Capture the cell that displays the provided text and extract its [X, Y] central coordinate. 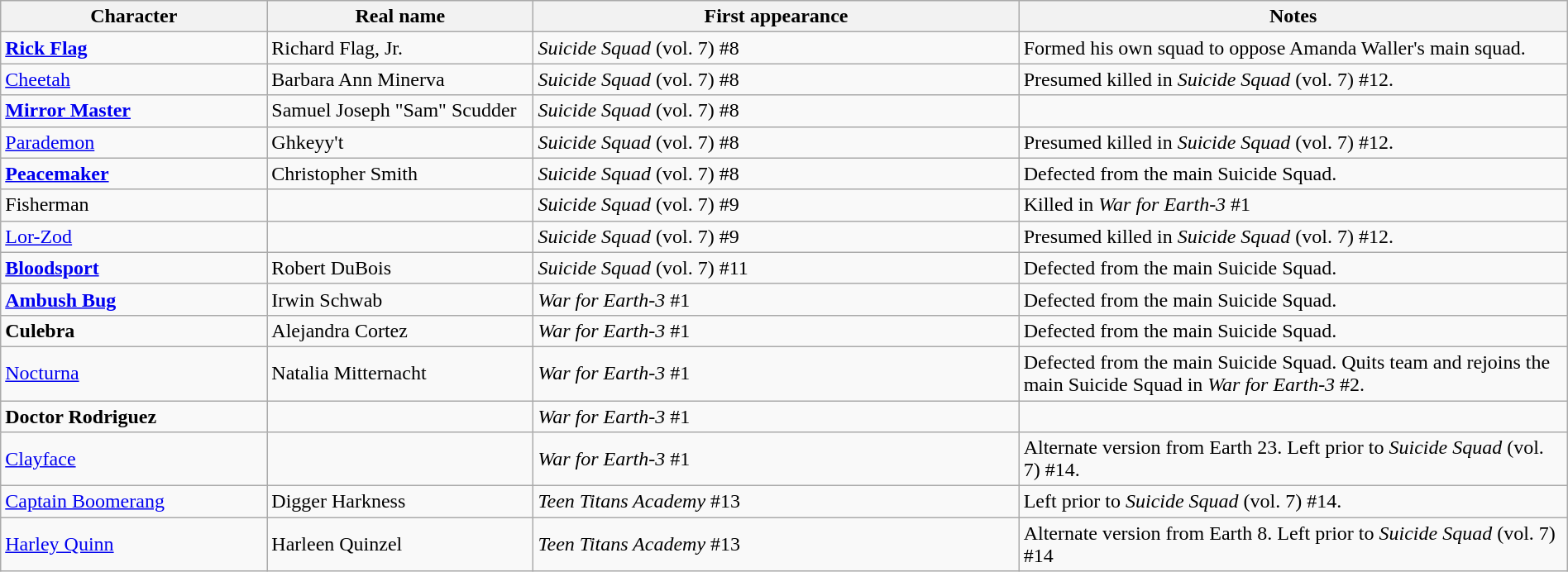
Defected from the main Suicide Squad. Quits team and rejoins the main Suicide Squad in War for Earth-3 #2. [1293, 374]
First appearance [776, 17]
Robert DuBois [400, 268]
Lor-Zod [134, 236]
Clayface [134, 460]
Formed his own squad to oppose Amanda Waller's main squad. [1293, 48]
Cheetah [134, 79]
Fisherman [134, 205]
Notes [1293, 17]
Peacemaker [134, 174]
Ambush Bug [134, 299]
Natalia Mitternacht [400, 374]
Left prior to Suicide Squad (vol. 7) #14. [1293, 502]
Suicide Squad (vol. 7) #11 [776, 268]
Christopher Smith [400, 174]
Irwin Schwab [400, 299]
Harleen Quinzel [400, 544]
Barbara Ann Minerva [400, 79]
Samuel Joseph "Sam" Scudder [400, 111]
Richard Flag, Jr. [400, 48]
Culebra [134, 331]
Killed in War for Earth-3 #1 [1293, 205]
Alejandra Cortez [400, 331]
Digger Harkness [400, 502]
Alternate version from Earth 23. Left prior to Suicide Squad (vol. 7) #14. [1293, 460]
Harley Quinn [134, 544]
Nocturna [134, 374]
Doctor Rodriguez [134, 416]
Mirror Master [134, 111]
Bloodsport [134, 268]
Parademon [134, 142]
Real name [400, 17]
Alternate version from Earth 8. Left prior to Suicide Squad (vol. 7) #14 [1293, 544]
Rick Flag [134, 48]
Captain Boomerang [134, 502]
Ghkeyy't [400, 142]
Character [134, 17]
